For the text-containing cell, return its midpoint in (X, Y) coordinate format. 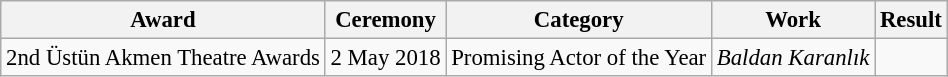
2nd Üstün Akmen Theatre Awards (163, 58)
Award (163, 20)
2 May 2018 (386, 58)
Category (579, 20)
Work (794, 20)
Baldan Karanlık (794, 58)
Result (912, 20)
Promising Actor of the Year (579, 58)
Ceremony (386, 20)
